Search for the cell housing the specified text and yield its [x, y] center coordinate. 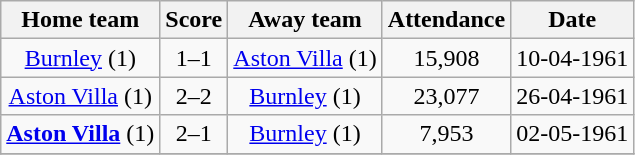
15,908 [446, 58]
23,077 [446, 96]
7,953 [446, 134]
1–1 [194, 58]
Date [572, 20]
Score [194, 20]
02-05-1961 [572, 134]
2–1 [194, 134]
10-04-1961 [572, 58]
Away team [305, 20]
2–2 [194, 96]
26-04-1961 [572, 96]
Home team [80, 20]
Attendance [446, 20]
